Locate the cell with the specified text and output its (x, y) center coordinate. 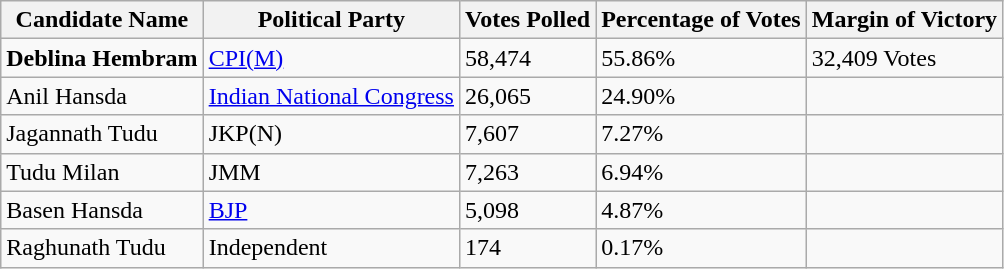
4.87% (702, 210)
Margin of Victory (904, 20)
Independent (331, 248)
24.90% (702, 96)
Candidate Name (102, 20)
Basen Hansda (102, 210)
Indian National Congress (331, 96)
Political Party (331, 20)
55.86% (702, 58)
32,409 Votes (904, 58)
6.94% (702, 172)
26,065 (527, 96)
174 (527, 248)
Tudu Milan (102, 172)
Raghunath Tudu (102, 248)
0.17% (702, 248)
Deblina Hembram (102, 58)
Votes Polled (527, 20)
7.27% (702, 134)
JMM (331, 172)
CPI(M) (331, 58)
Jagannath Tudu (102, 134)
58,474 (527, 58)
Percentage of Votes (702, 20)
7,607 (527, 134)
7,263 (527, 172)
BJP (331, 210)
JKP(N) (331, 134)
5,098 (527, 210)
Anil Hansda (102, 96)
